Capture the cell that displays the provided text and extract its [X, Y] central coordinate. 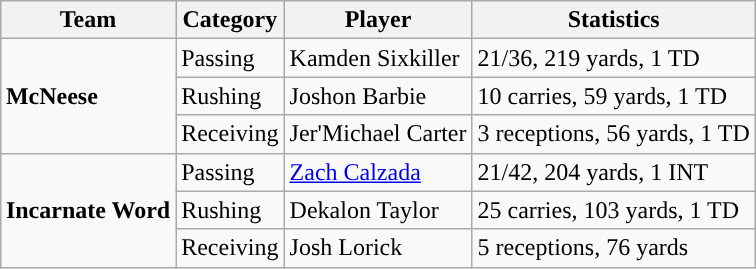
Category [230, 20]
25 carries, 103 yards, 1 TD [614, 210]
McNeese [88, 96]
Joshon Barbie [378, 96]
21/42, 204 yards, 1 INT [614, 172]
Player [378, 20]
3 receptions, 56 yards, 1 TD [614, 134]
Jer'Michael Carter [378, 134]
Zach Calzada [378, 172]
Dekalon Taylor [378, 210]
Josh Lorick [378, 248]
10 carries, 59 yards, 1 TD [614, 96]
21/36, 219 yards, 1 TD [614, 58]
Statistics [614, 20]
Team [88, 20]
Kamden Sixkiller [378, 58]
Incarnate Word [88, 210]
5 receptions, 76 yards [614, 248]
